Return the [x, y] coordinate for the center point of the cell that contains the specified text.  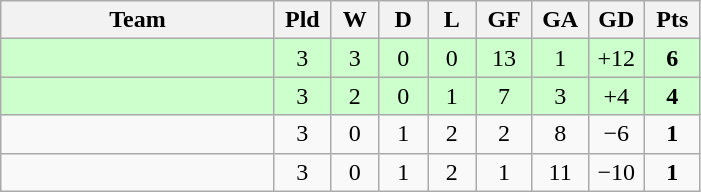
11 [560, 172]
6 [672, 58]
GA [560, 20]
Pld [302, 20]
+4 [616, 96]
4 [672, 96]
GD [616, 20]
Team [138, 20]
−10 [616, 172]
GF [504, 20]
−6 [616, 134]
L [452, 20]
7 [504, 96]
W [354, 20]
+12 [616, 58]
8 [560, 134]
D [404, 20]
Pts [672, 20]
13 [504, 58]
